Find where the given text appears and provide that cell's center as [X, Y] coordinate. 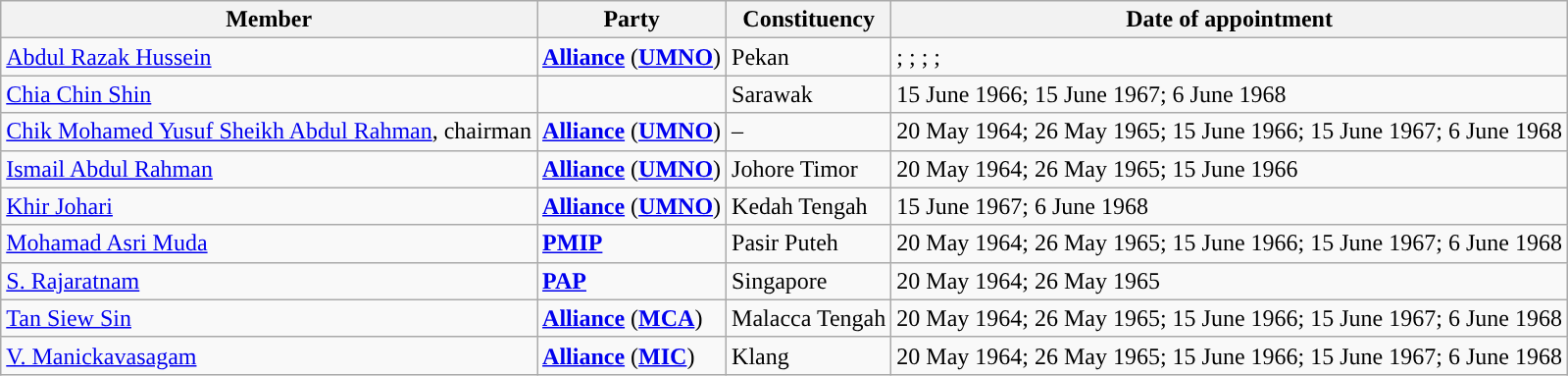
Pasir Puteh [809, 243]
Party [632, 20]
PMIP [632, 243]
20 May 1964; 26 May 1965; 15 June 1966 [1230, 169]
Chik Mohamed Yusuf Sheikh Abdul Rahman, chairman [269, 132]
V. Manickavasagam [269, 355]
Johore Timor [809, 169]
Alliance (MCA) [632, 318]
15 June 1966; 15 June 1967; 6 June 1968 [1230, 94]
Abdul Razak Hussein [269, 57]
PAP [632, 281]
– [809, 132]
Khir Johari [269, 206]
Tan Siew Sin [269, 318]
Ismail Abdul Rahman [269, 169]
Pekan [809, 57]
Sarawak [809, 94]
Date of appointment [1230, 20]
Alliance (MIC) [632, 355]
Singapore [809, 281]
15 June 1967; 6 June 1968 [1230, 206]
Chia Chin Shin [269, 94]
; ; ; ; [1230, 57]
20 May 1964; 26 May 1965 [1230, 281]
S. Rajaratnam [269, 281]
Constituency [809, 20]
Klang [809, 355]
Malacca Tengah [809, 318]
Member [269, 20]
Mohamad Asri Muda [269, 243]
Kedah Tengah [809, 206]
